Output the (X, Y) coordinate of the center of the cell containing the given text.  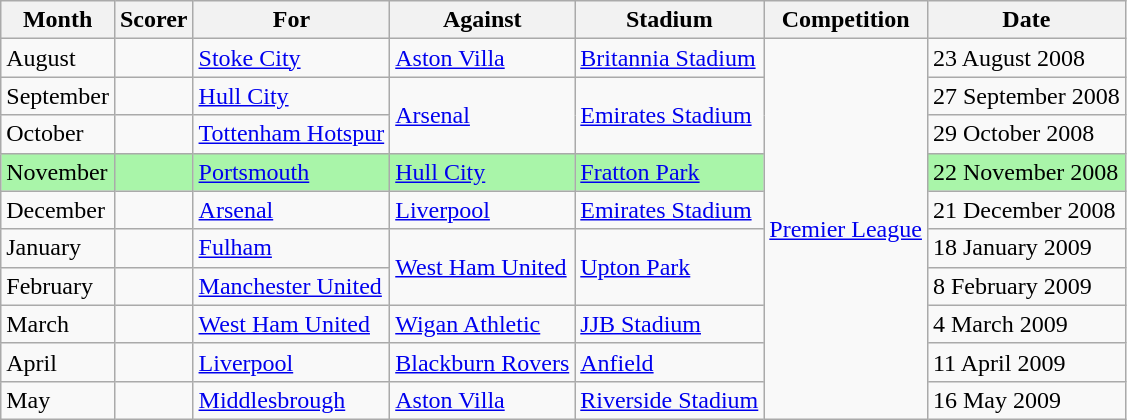
18 January 2009 (1026, 248)
Fratton Park (670, 172)
Date (1026, 20)
16 May 2009 (1026, 400)
Portsmouth (292, 172)
4 March 2009 (1026, 324)
Premier League (846, 230)
Tottenham Hotspur (292, 134)
11 April 2009 (1026, 362)
Against (482, 20)
22 November 2008 (1026, 172)
November (58, 172)
Blackburn Rovers (482, 362)
Anfield (670, 362)
Britannia Stadium (670, 58)
February (58, 286)
Wigan Athletic (482, 324)
Scorer (154, 20)
For (292, 20)
Upton Park (670, 267)
JJB Stadium (670, 324)
October (58, 134)
Riverside Stadium (670, 400)
January (58, 248)
8 February 2009 (1026, 286)
September (58, 96)
Competition (846, 20)
29 October 2008 (1026, 134)
21 December 2008 (1026, 210)
Fulham (292, 248)
23 August 2008 (1026, 58)
August (58, 58)
May (58, 400)
Manchester United (292, 286)
April (58, 362)
Month (58, 20)
Stoke City (292, 58)
March (58, 324)
Middlesbrough (292, 400)
December (58, 210)
Stadium (670, 20)
27 September 2008 (1026, 96)
